Extract the [X, Y] coordinate from the center of the cell holding the provided text.  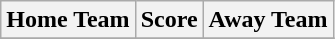
Away Team [268, 20]
Score [169, 20]
Home Team [68, 20]
